Pinpoint the cell where the given text exists, returning its [x, y] midpoint coordinate. 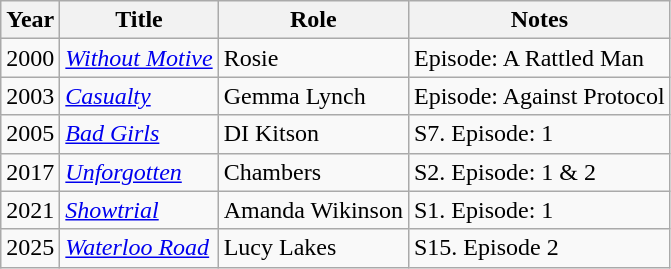
Notes [539, 20]
S2. Episode: 1 & 2 [539, 172]
2005 [30, 134]
2025 [30, 248]
2017 [30, 172]
2000 [30, 58]
2003 [30, 96]
Episode: Against Protocol [539, 96]
S7. Episode: 1 [539, 134]
Amanda Wikinson [313, 210]
Chambers [313, 172]
Title [139, 20]
Bad Girls [139, 134]
Rosie [313, 58]
Year [30, 20]
DI Kitson [313, 134]
Gemma Lynch [313, 96]
Episode: A Rattled Man [539, 58]
Casualty [139, 96]
S15. Episode 2 [539, 248]
Without Motive [139, 58]
S1. Episode: 1 [539, 210]
Lucy Lakes [313, 248]
2021 [30, 210]
Role [313, 20]
Showtrial [139, 210]
Waterloo Road [139, 248]
Unforgotten [139, 172]
